Pinpoint the cell where the given text exists, returning its (X, Y) midpoint coordinate. 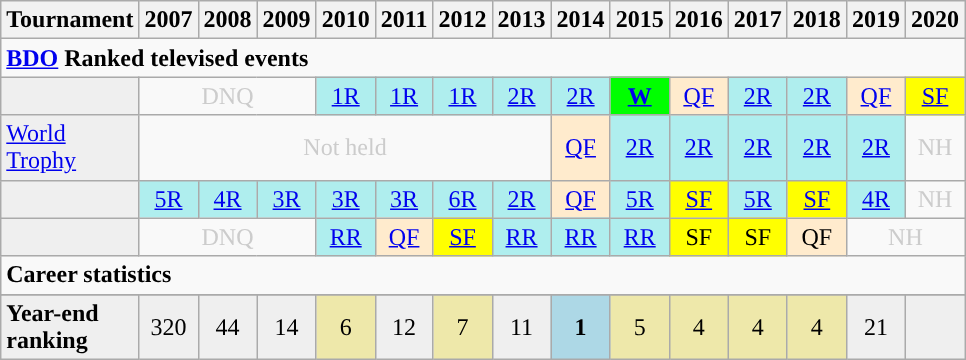
2020 (934, 20)
2009 (286, 20)
320 (168, 326)
2013 (522, 20)
11 (522, 326)
2015 (640, 20)
7 (462, 326)
12 (404, 326)
2019 (876, 20)
2016 (698, 20)
21 (876, 326)
Career statistics (483, 275)
BDO Ranked televised events (483, 58)
5 (640, 326)
2014 (580, 20)
6R (462, 199)
2010 (346, 20)
2007 (168, 20)
2008 (228, 20)
2012 (462, 20)
Tournament (70, 20)
W (640, 96)
44 (228, 326)
2018 (816, 20)
Not held (345, 148)
Year-end ranking (70, 326)
6 (346, 326)
14 (286, 326)
1 (580, 326)
World Trophy (70, 148)
2011 (404, 20)
2017 (758, 20)
